Return [X, Y] of the center of cell containing provided text 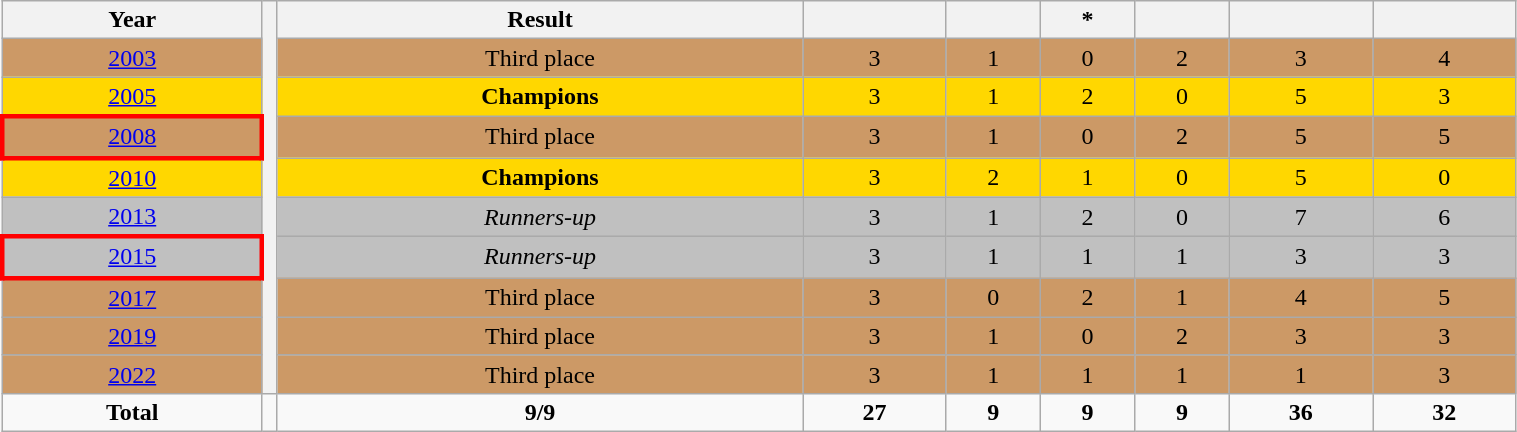
2017 [132, 298]
2019 [132, 336]
2015 [132, 258]
* [1087, 20]
2013 [132, 217]
6 [1445, 217]
Year [132, 20]
7 [1300, 217]
27 [874, 412]
32 [1445, 412]
9/9 [540, 412]
Total [132, 412]
2010 [132, 178]
2003 [132, 58]
2008 [132, 136]
Result [540, 20]
36 [1300, 412]
2005 [132, 97]
2022 [132, 374]
